Locate the cell with the specified text and output its (x, y) center coordinate. 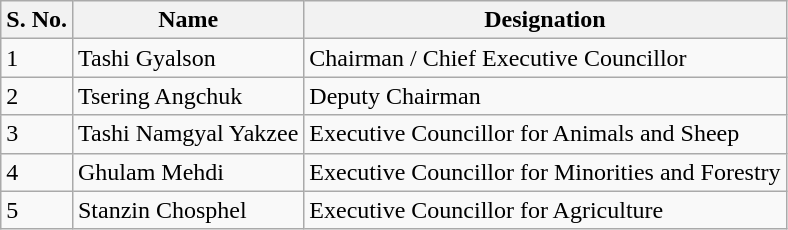
4 (37, 172)
S. No. (37, 20)
1 (37, 58)
2 (37, 96)
3 (37, 134)
Designation (545, 20)
Ghulam Mehdi (188, 172)
Deputy Chairman (545, 96)
5 (37, 210)
Executive Councillor for Minorities and Forestry (545, 172)
Tashi Gyalson (188, 58)
Stanzin Chosphel (188, 210)
Executive Councillor for Agriculture (545, 210)
Chairman / Chief Executive Councillor (545, 58)
Name (188, 20)
Executive Councillor for Animals and Sheep (545, 134)
Tsering Angchuk (188, 96)
Tashi Namgyal Yakzee (188, 134)
